Scan for the cell matching the given text and deliver its (x, y) coordinate at center. 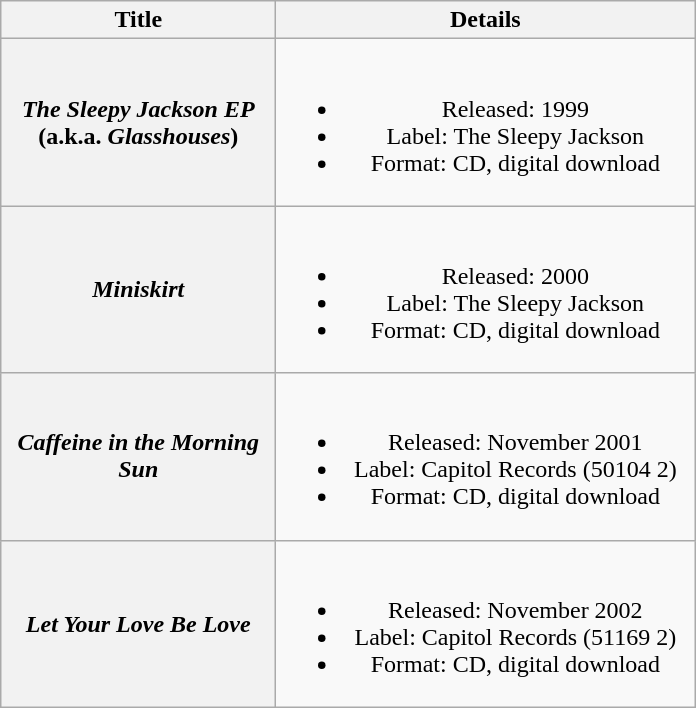
Released: November 2002Label: Capitol Records (51169 2)Format: CD, digital download (486, 624)
The Sleepy Jackson EP (a.k.a. Glasshouses) (138, 122)
Title (138, 20)
Miniskirt (138, 290)
Released: 2000Label: The Sleepy JacksonFormat: CD, digital download (486, 290)
Let Your Love Be Love (138, 624)
Details (486, 20)
Caffeine in the Morning Sun (138, 456)
Released: 1999Label: The Sleepy JacksonFormat: CD, digital download (486, 122)
Released: November 2001Label: Capitol Records (50104 2)Format: CD, digital download (486, 456)
